Capture the cell that displays the provided text and extract its (x, y) central coordinate. 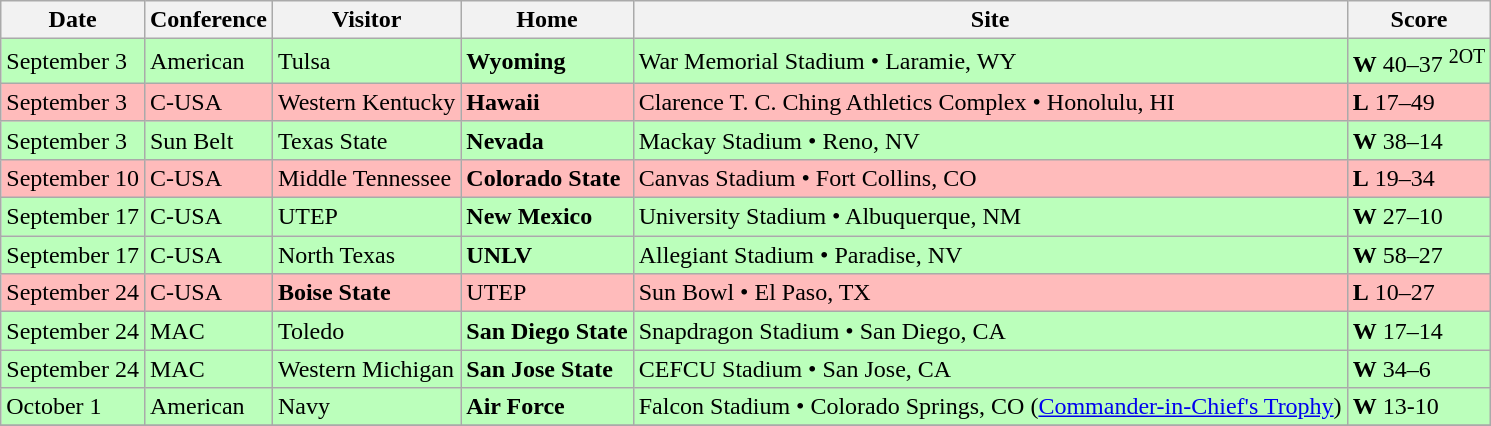
L 17–49 (1419, 102)
University Stadium • Albuquerque, NM (990, 217)
Tulsa (366, 62)
Boise State (366, 293)
Score (1419, 20)
L 19–34 (1419, 178)
Colorado State (547, 178)
W 27–10 (1419, 217)
Middle Tennessee (366, 178)
Sun Belt (208, 140)
San Diego State (547, 331)
September 10 (73, 178)
Visitor (366, 20)
Snapdragon Stadium • San Diego, CA (990, 331)
Navy (366, 407)
Nevada (547, 140)
Air Force (547, 407)
Western Michigan (366, 369)
Allegiant Stadium • Paradise, NV (990, 255)
W 58–27 (1419, 255)
Sun Bowl • El Paso, TX (990, 293)
W 34–6 (1419, 369)
UNLV (547, 255)
Falcon Stadium • Colorado Springs, CO (Commander-in-Chief's Trophy) (990, 407)
Western Kentucky (366, 102)
Home (547, 20)
October 1 (73, 407)
W 38–14 (1419, 140)
Site (990, 20)
Wyoming (547, 62)
CEFCU Stadium • San Jose, CA (990, 369)
L 10–27 (1419, 293)
Clarence T. C. Ching Athletics Complex • Honolulu, HI (990, 102)
Canvas Stadium • Fort Collins, CO (990, 178)
W 17–14 (1419, 331)
San Jose State (547, 369)
North Texas (366, 255)
Hawaii (547, 102)
War Memorial Stadium • Laramie, WY (990, 62)
Conference (208, 20)
New Mexico (547, 217)
W 13-10 (1419, 407)
Toledo (366, 331)
Mackay Stadium • Reno, NV (990, 140)
Texas State (366, 140)
W 40–37 2OT (1419, 62)
Date (73, 20)
